Scan for the cell matching the given text and deliver its [x, y] coordinate at center. 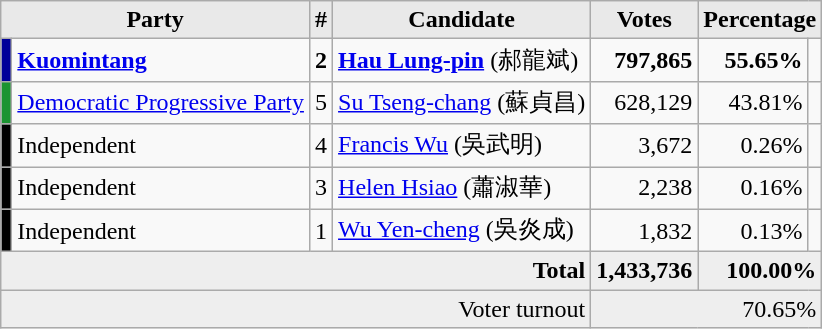
43.81% [753, 102]
Candidate [462, 20]
Su Tseng-chang (蘇貞昌) [462, 102]
Helen Hsiao (蕭淑華) [462, 188]
1,433,736 [644, 271]
5 [320, 102]
Votes [644, 20]
3 [320, 188]
Democratic Progressive Party [161, 102]
Voter turnout [296, 309]
Francis Wu (吳武明) [462, 146]
1,832 [644, 230]
1 [320, 230]
0.13% [753, 230]
# [320, 20]
0.26% [753, 146]
4 [320, 146]
Total [296, 271]
55.65% [753, 60]
0.16% [753, 188]
Wu Yen-cheng (吳炎成) [462, 230]
Kuomintang [161, 60]
2,238 [644, 188]
100.00% [760, 271]
Percentage [760, 20]
797,865 [644, 60]
70.65% [706, 309]
2 [320, 60]
628,129 [644, 102]
Hau Lung-pin (郝龍斌) [462, 60]
Party [156, 20]
3,672 [644, 146]
